Locate the cell with the specified text and output its (x, y) center coordinate. 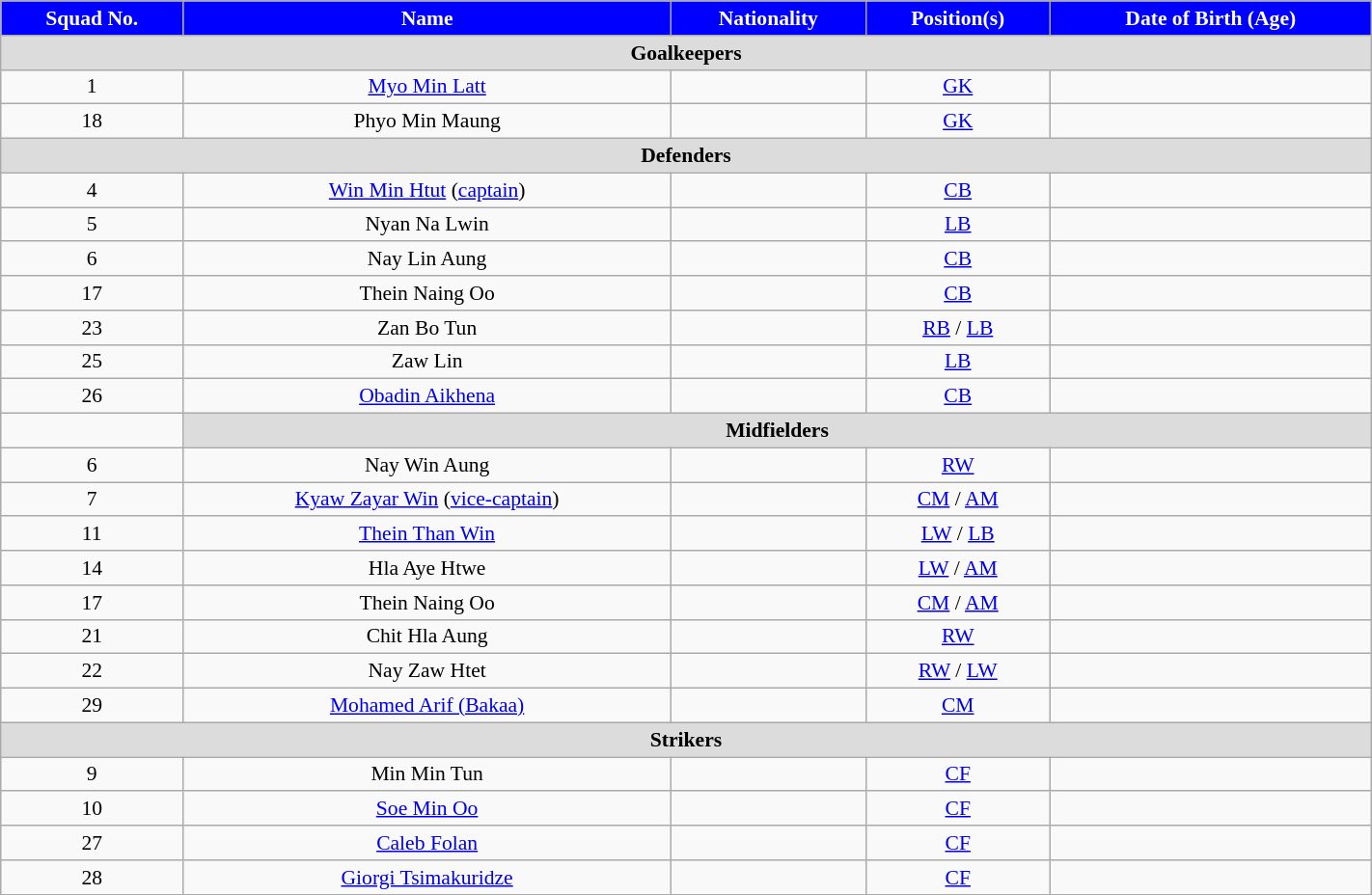
18 (93, 122)
21 (93, 637)
Strikers (686, 740)
Mohamed Arif (Bakaa) (427, 706)
9 (93, 774)
Caleb Folan (427, 843)
Squad No. (93, 18)
Kyaw Zayar Win (vice-captain) (427, 500)
Min Min Tun (427, 774)
25 (93, 362)
Zan Bo Tun (427, 328)
Myo Min Latt (427, 87)
Midfielders (778, 431)
7 (93, 500)
Obadin Aikhena (427, 396)
CM (957, 706)
28 (93, 878)
Name (427, 18)
29 (93, 706)
Nyan Na Lwin (427, 225)
Thein Than Win (427, 534)
Nationality (768, 18)
Date of Birth (Age) (1210, 18)
LW / AM (957, 568)
Nay Zaw Htet (427, 671)
Defenders (686, 156)
RB / LB (957, 328)
23 (93, 328)
Nay Win Aung (427, 465)
27 (93, 843)
LW / LB (957, 534)
Position(s) (957, 18)
26 (93, 396)
22 (93, 671)
RW / LW (957, 671)
Soe Min Oo (427, 809)
Win Min Htut (captain) (427, 190)
14 (93, 568)
11 (93, 534)
10 (93, 809)
1 (93, 87)
Goalkeepers (686, 53)
Giorgi Tsimakuridze (427, 878)
Zaw Lin (427, 362)
5 (93, 225)
Chit Hla Aung (427, 637)
4 (93, 190)
Hla Aye Htwe (427, 568)
Phyo Min Maung (427, 122)
Nay Lin Aung (427, 259)
